Return (X, Y) of the center of cell containing provided text 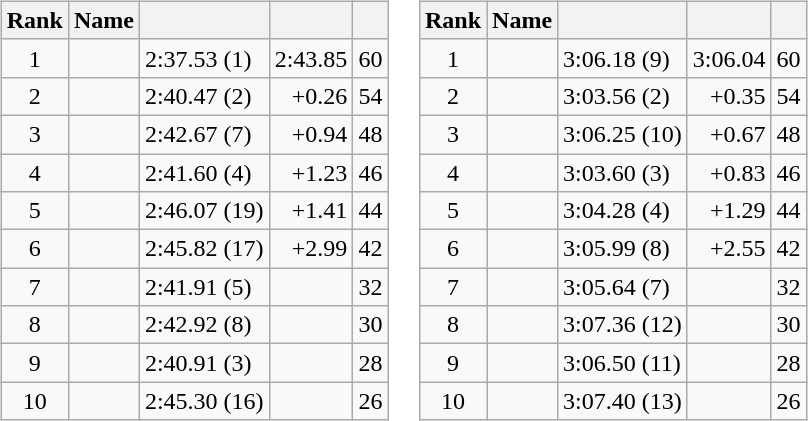
3:06.18 (9) (623, 58)
3:07.40 (13) (623, 401)
3:06.25 (10) (623, 134)
+2.55 (729, 249)
+2.99 (311, 249)
3:06.04 (729, 58)
+0.35 (729, 96)
2:40.47 (2) (204, 96)
+0.67 (729, 134)
3:03.56 (2) (623, 96)
2:41.60 (4) (204, 173)
2:42.92 (8) (204, 325)
+1.29 (729, 211)
+0.83 (729, 173)
2:45.30 (16) (204, 401)
+1.41 (311, 211)
+0.94 (311, 134)
2:46.07 (19) (204, 211)
2:45.82 (17) (204, 249)
+0.26 (311, 96)
2:40.91 (3) (204, 363)
3:03.60 (3) (623, 173)
2:42.67 (7) (204, 134)
3:05.99 (8) (623, 249)
3:07.36 (12) (623, 325)
+1.23 (311, 173)
2:41.91 (5) (204, 287)
2:43.85 (311, 58)
3:06.50 (11) (623, 363)
3:04.28 (4) (623, 211)
3:05.64 (7) (623, 287)
2:37.53 (1) (204, 58)
